Pinpoint the cell where the given text exists, returning its [x, y] midpoint coordinate. 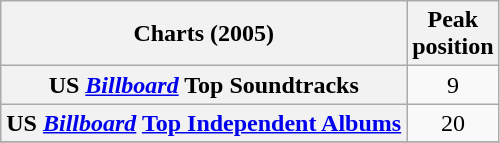
20 [453, 123]
9 [453, 85]
Charts (2005) [204, 34]
US Billboard Top Independent Albums [204, 123]
Peakposition [453, 34]
US Billboard Top Soundtracks [204, 85]
